Locate the cell with the specified text and output its [X, Y] center coordinate. 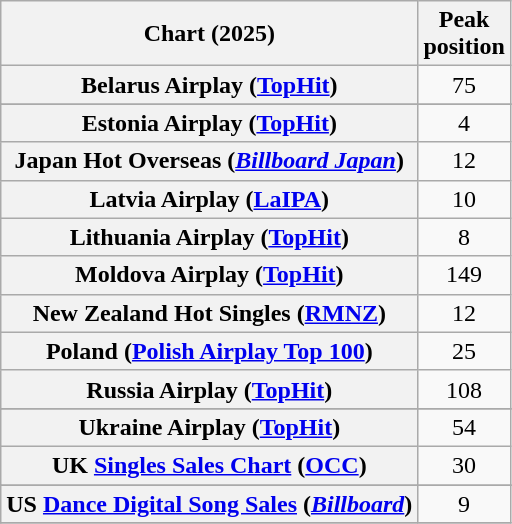
25 [464, 351]
US Dance Digital Song Sales (Billboard) [210, 503]
Latvia Airplay (LaIPA) [210, 199]
Moldova Airplay (TopHit) [210, 275]
10 [464, 199]
30 [464, 465]
Chart (2025) [210, 34]
8 [464, 237]
New Zealand Hot Singles (RMNZ) [210, 313]
Lithuania Airplay (TopHit) [210, 237]
108 [464, 389]
Russia Airplay (TopHit) [210, 389]
Ukraine Airplay (TopHit) [210, 427]
9 [464, 503]
Peakposition [464, 34]
UK Singles Sales Chart (OCC) [210, 465]
Belarus Airplay (TopHit) [210, 85]
Japan Hot Overseas (Billboard Japan) [210, 161]
Estonia Airplay (TopHit) [210, 123]
54 [464, 427]
149 [464, 275]
75 [464, 85]
Poland (Polish Airplay Top 100) [210, 351]
4 [464, 123]
